Find where the given text appears and provide that cell's center as [X, Y] coordinate. 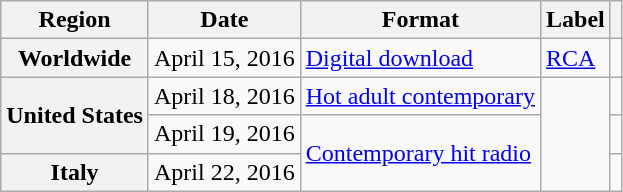
Italy [75, 172]
April 22, 2016 [224, 172]
Worldwide [75, 58]
Date [224, 20]
Contemporary hit radio [420, 153]
April 15, 2016 [224, 58]
Region [75, 20]
RCA [576, 58]
United States [75, 115]
April 18, 2016 [224, 96]
Format [420, 20]
Label [576, 20]
April 19, 2016 [224, 134]
Digital download [420, 58]
Hot adult contemporary [420, 96]
